Extract the [x, y] coordinate from the center of the cell holding the provided text.  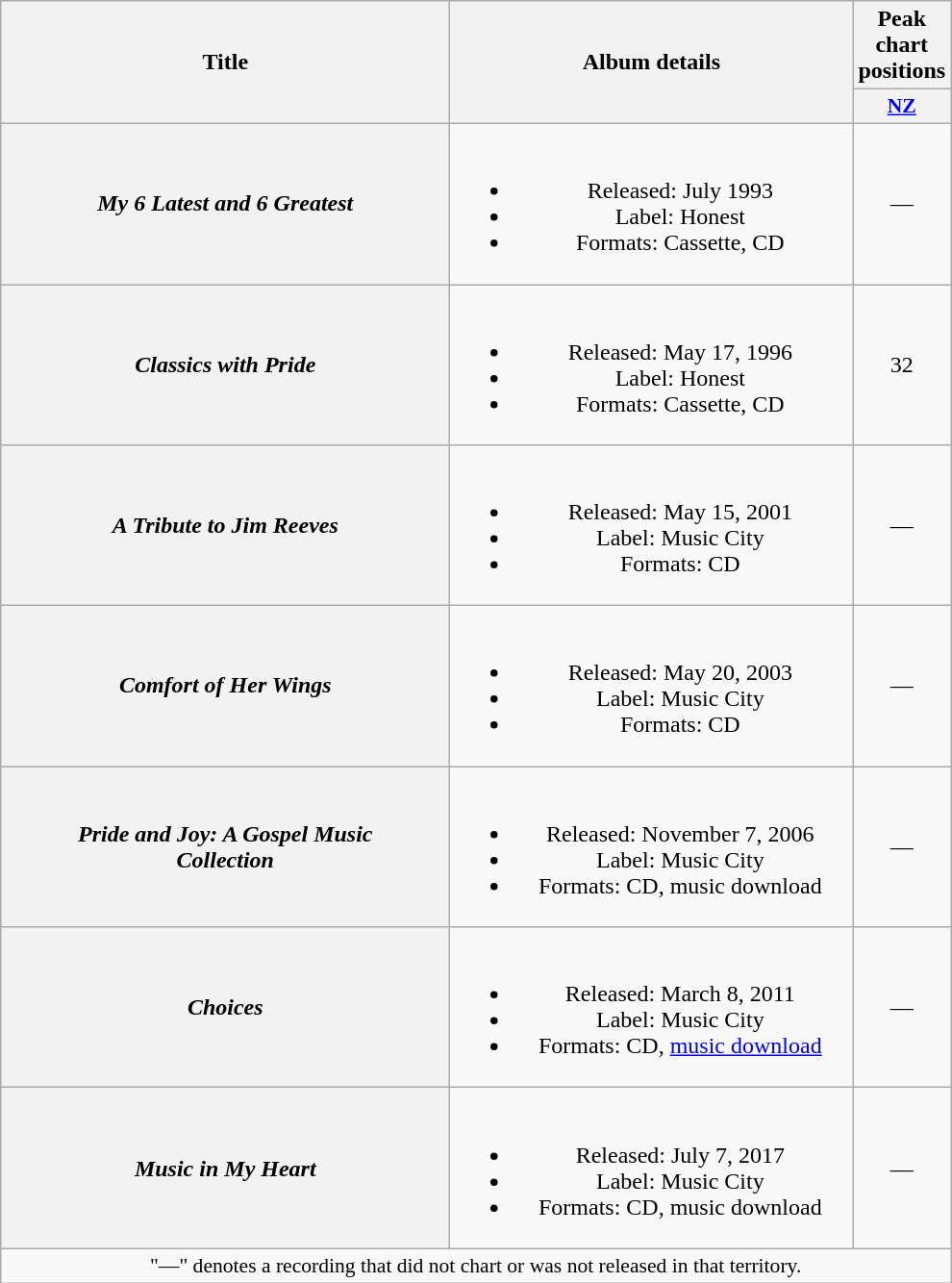
32 [902, 365]
Released: November 7, 2006Label: Music CityFormats: CD, music download [652, 846]
Pride and Joy: A Gospel MusicCollection [225, 846]
Released: May 15, 2001Label: Music CityFormats: CD [652, 525]
Released: March 8, 2011Label: Music CityFormats: CD, music download [652, 1008]
Choices [225, 1008]
Released: May 17, 1996Label: HonestFormats: Cassette, CD [652, 365]
Title [225, 63]
Released: July 7, 2017Label: Music CityFormats: CD, music download [652, 1168]
Music in My Heart [225, 1168]
A Tribute to Jim Reeves [225, 525]
NZ [902, 107]
Peakchartpositions [902, 45]
Released: May 20, 2003Label: Music CityFormats: CD [652, 687]
"—" denotes a recording that did not chart or was not released in that territory. [476, 1266]
Classics with Pride [225, 365]
Comfort of Her Wings [225, 687]
My 6 Latest and 6 Greatest [225, 204]
Released: July 1993Label: HonestFormats: Cassette, CD [652, 204]
Album details [652, 63]
